From the cell containing the given text, extract its center point as (X, Y) coordinate. 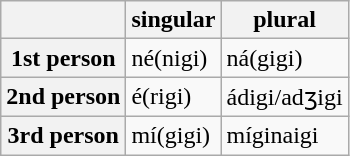
ádigi/adʒigi (284, 97)
ná(gigi) (284, 58)
1st person (64, 58)
mí(gigi) (174, 135)
2nd person (64, 97)
é(rigi) (174, 97)
singular (174, 20)
plural (284, 20)
míginaigi (284, 135)
3rd person (64, 135)
né(nigi) (174, 58)
